Pinpoint the cell where the given text exists, returning its [x, y] midpoint coordinate. 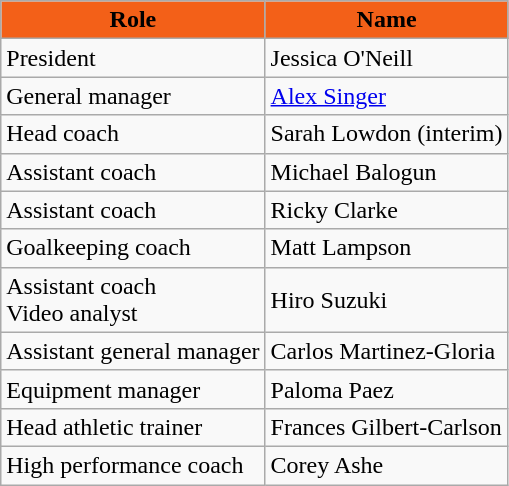
Equipment manager [133, 389]
General manager [133, 96]
Head coach [133, 134]
Corey Ashe [386, 465]
Ricky Clarke [386, 210]
Paloma Paez [386, 389]
Assistant coachVideo analyst [133, 300]
Assistant general manager [133, 351]
Goalkeeping coach [133, 248]
Michael Balogun [386, 172]
Head athletic trainer [133, 427]
Name [386, 20]
President [133, 58]
Sarah Lowdon (interim) [386, 134]
Hiro Suzuki [386, 300]
Alex Singer [386, 96]
Role [133, 20]
Carlos Martinez-Gloria [386, 351]
Frances Gilbert-Carlson [386, 427]
Jessica O'Neill [386, 58]
Matt Lampson [386, 248]
High performance coach [133, 465]
